Provide the [X, Y] coordinate of the cell's center where the given text is located.  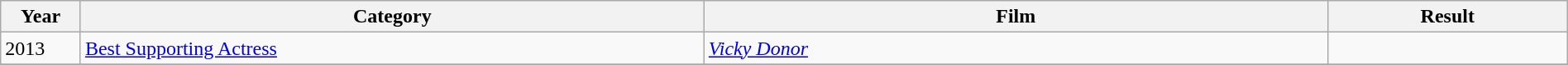
Vicky Donor [1016, 48]
2013 [41, 48]
Film [1016, 17]
Best Supporting Actress [392, 48]
Category [392, 17]
Year [41, 17]
Result [1447, 17]
